Scan for the cell matching the given text and deliver its [x, y] coordinate at center. 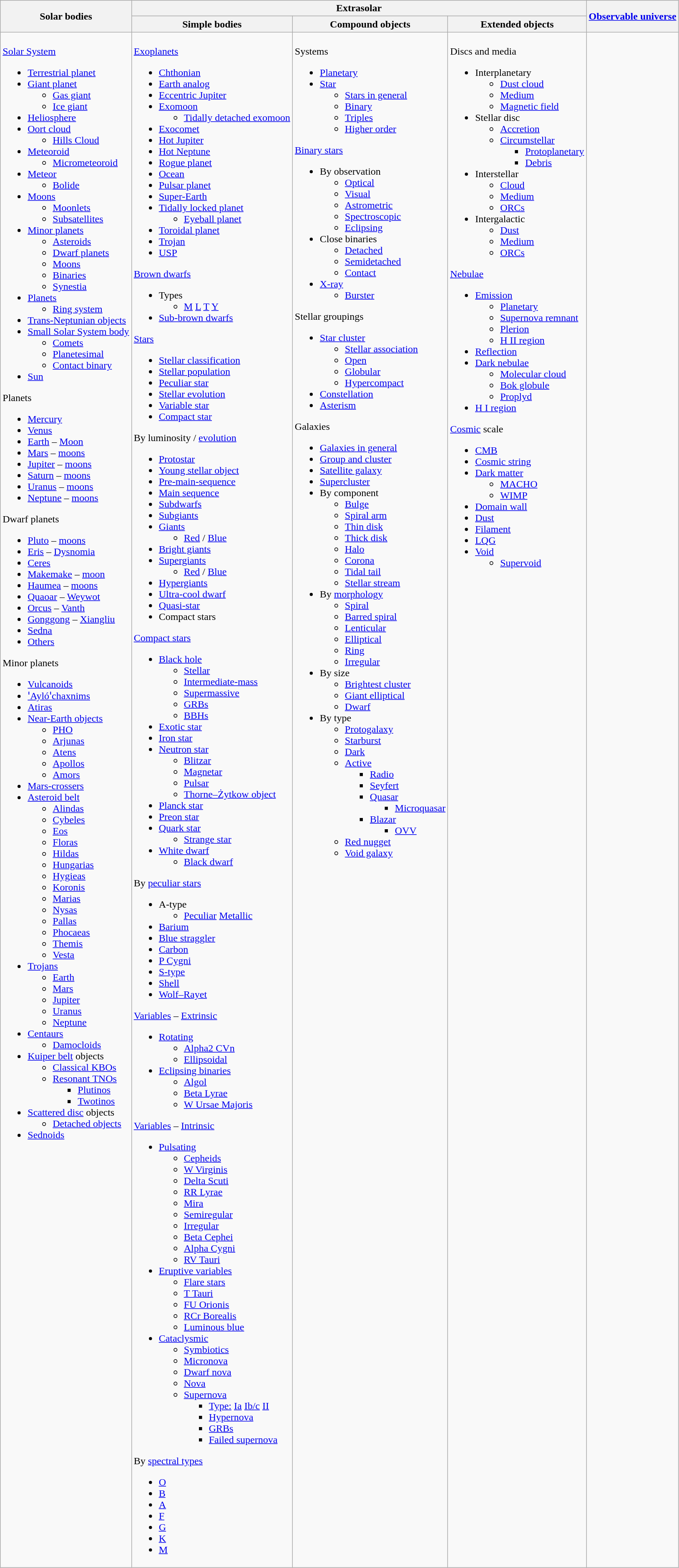
Simple bodies [212, 24]
Extrasolar [359, 8]
Compound objects [370, 24]
Observable universe [632, 16]
Solar bodies [66, 16]
Extended objects [517, 24]
